Provide the [X, Y] coordinate of the cell's center where the given text is located.  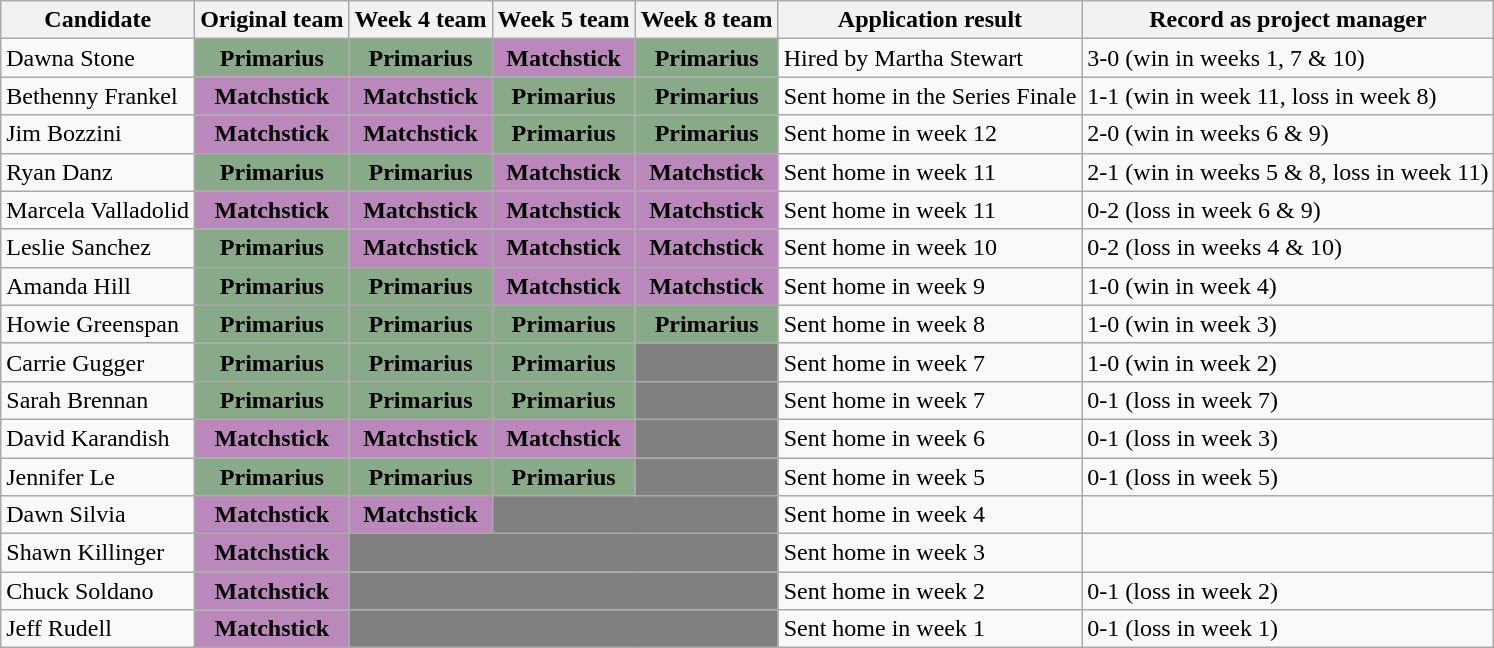
Candidate [98, 20]
1-0 (win in week 2) [1288, 362]
Sent home in week 3 [930, 553]
Original team [272, 20]
Jeff Rudell [98, 629]
Application result [930, 20]
Sent home in week 6 [930, 438]
Week 8 team [706, 20]
0-2 (loss in weeks 4 & 10) [1288, 248]
0-2 (loss in week 6 & 9) [1288, 210]
Leslie Sanchez [98, 248]
2-0 (win in weeks 6 & 9) [1288, 134]
1-0 (win in week 4) [1288, 286]
Sent home in week 4 [930, 515]
0-1 (loss in week 3) [1288, 438]
Dawna Stone [98, 58]
0-1 (loss in week 1) [1288, 629]
Sent home in the Series Finale [930, 96]
Sarah Brennan [98, 400]
Shawn Killinger [98, 553]
3-0 (win in weeks 1, 7 & 10) [1288, 58]
Jennifer Le [98, 477]
Carrie Gugger [98, 362]
1-1 (win in week 11, loss in week 8) [1288, 96]
Dawn Silvia [98, 515]
0-1 (loss in week 2) [1288, 591]
Week 4 team [420, 20]
0-1 (loss in week 5) [1288, 477]
Chuck Soldano [98, 591]
Record as project manager [1288, 20]
Week 5 team [564, 20]
Amanda Hill [98, 286]
Sent home in week 12 [930, 134]
Marcela Valladolid [98, 210]
Sent home in week 10 [930, 248]
Bethenny Frankel [98, 96]
Jim Bozzini [98, 134]
Sent home in week 8 [930, 324]
2-1 (win in weeks 5 & 8, loss in week 11) [1288, 172]
Sent home in week 2 [930, 591]
Sent home in week 9 [930, 286]
Howie Greenspan [98, 324]
Sent home in week 5 [930, 477]
Ryan Danz [98, 172]
David Karandish [98, 438]
Hired by Martha Stewart [930, 58]
1-0 (win in week 3) [1288, 324]
Sent home in week 1 [930, 629]
0-1 (loss in week 7) [1288, 400]
